For the text-containing cell, return its midpoint in [X, Y] coordinate format. 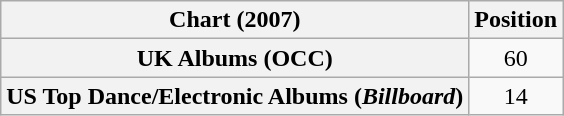
Position [516, 20]
Chart (2007) [235, 20]
60 [516, 58]
UK Albums (OCC) [235, 58]
US Top Dance/Electronic Albums (Billboard) [235, 96]
14 [516, 96]
